Return the (X, Y) coordinate for the center point of the cell that contains the specified text.  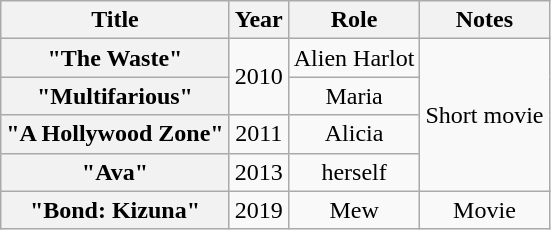
2011 (258, 134)
"Multifarious" (115, 96)
Maria (354, 96)
Alicia (354, 134)
Short movie (484, 115)
"The Waste" (115, 58)
"Bond: Kizuna" (115, 210)
"Ava" (115, 172)
2019 (258, 210)
herself (354, 172)
Year (258, 20)
"A Hollywood Zone" (115, 134)
2013 (258, 172)
Notes (484, 20)
Alien Harlot (354, 58)
Mew (354, 210)
Title (115, 20)
2010 (258, 77)
Movie (484, 210)
Role (354, 20)
